Detect which cell encompasses the target text, then output its [X, Y] center coordinate. 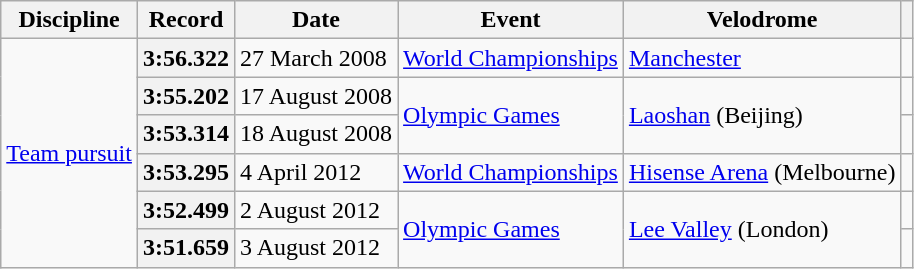
17 August 2008 [316, 96]
4 April 2012 [316, 172]
Manchester [762, 58]
Event [511, 20]
Record [186, 20]
27 March 2008 [316, 58]
Date [316, 20]
Hisense Arena (Melbourne) [762, 172]
18 August 2008 [316, 134]
Lee Valley (London) [762, 229]
3:53.295 [186, 172]
Team pursuit [70, 153]
3:56.322 [186, 58]
3:52.499 [186, 210]
3 August 2012 [316, 248]
3:51.659 [186, 248]
2 August 2012 [316, 210]
Laoshan (Beijing) [762, 115]
Discipline [70, 20]
Velodrome [762, 20]
3:53.314 [186, 134]
3:55.202 [186, 96]
